For the text-containing cell, return its midpoint in [X, Y] coordinate format. 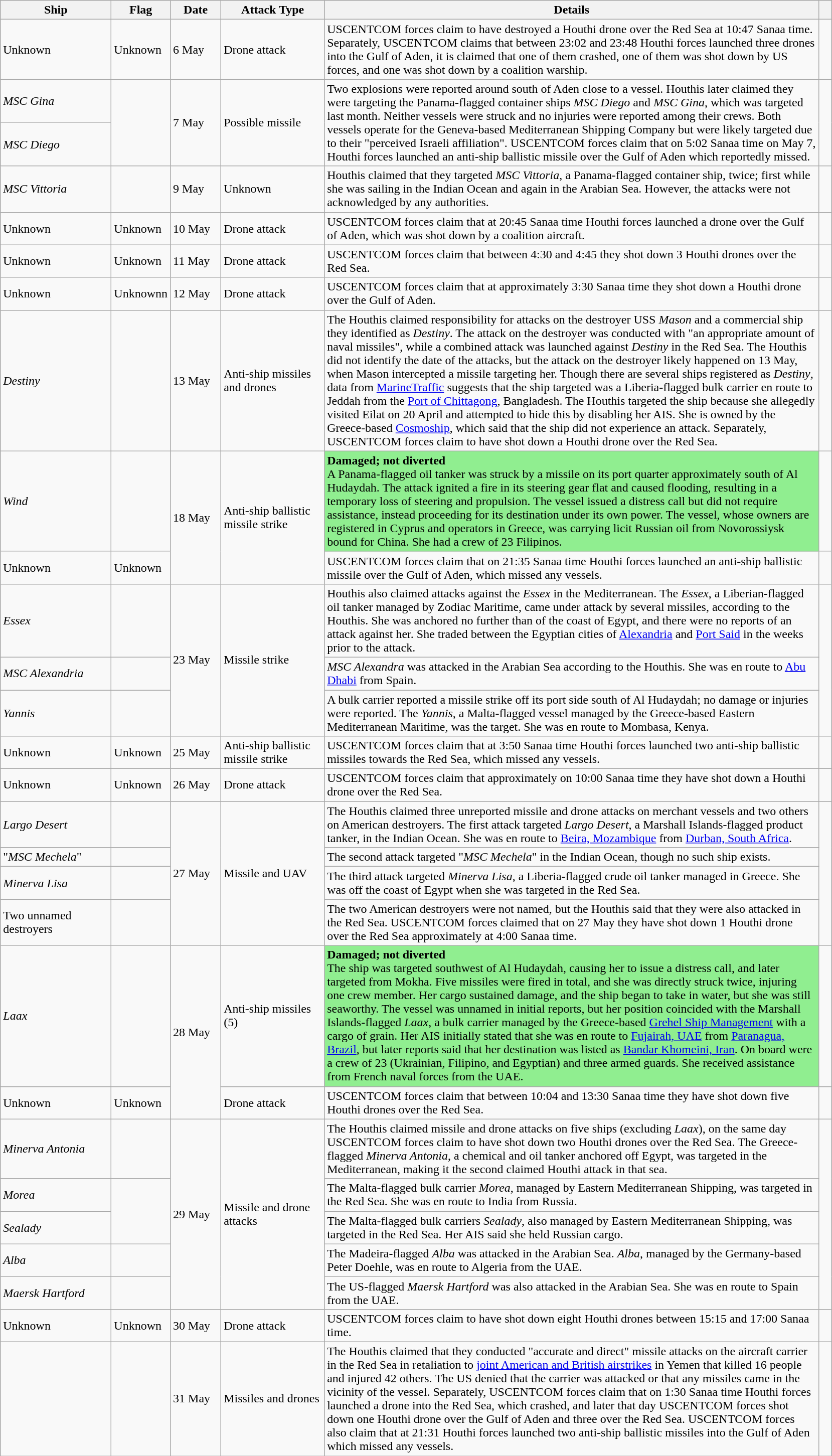
27 May [196, 874]
USCENTCOM forces claim that at 20:45 Sanaa time Houthi forces launched a drone over the Gulf of Aden, which was shot down by a coalition aircraft. [572, 229]
Morea [56, 1195]
Alba [56, 1260]
23 May [196, 660]
Anti-ship missiles (5) [273, 1016]
USCENTCOM forces claim that approximately on 10:00 Sanaa time they have shot down a Houthi drone over the Red Sea. [572, 785]
Wind [56, 501]
Missiles and drones [273, 1398]
Date [196, 10]
USCENTCOM forces claim to have shot down eight Houthi drones between 15:15 and 17:00 Sanaa time. [572, 1325]
The Madeira-flagged Alba was attacked in the Arabian Sea. Alba, managed by the Germany-based Peter Doehle, was en route to Algeria from the UAE. [572, 1260]
Details [572, 10]
Possible missile [273, 122]
18 May [196, 518]
Minerva Lisa [56, 883]
30 May [196, 1325]
The Malta-flagged bulk carrier Morea, managed by Eastern Mediterranean Shipping, was targeted in the Red Sea. She was en route to India from Russia. [572, 1195]
Missile strike [273, 660]
Flag [141, 10]
Yannis [56, 713]
Largo Desert [56, 825]
13 May [196, 380]
Laax [56, 1016]
The second attack targeted "MSC Mechela" in the Indian Ocean, though no such ship exists. [572, 857]
"MSC Mechela" [56, 857]
Unknownn [141, 294]
MSC Gina [56, 101]
USCENTCOM forces claim that at approximately 3:30 Sanaa time they shot down a Houthi drone over the Gulf of Aden. [572, 294]
Missile and UAV [273, 874]
Destiny [56, 380]
10 May [196, 229]
Ship [56, 10]
MSC Diego [56, 144]
Sealady [56, 1228]
31 May [196, 1398]
USCENTCOM forces claim that at 3:50 Sanaa time Houthi forces launched two anti-ship ballistic missiles towards the Red Sea, which missed any vessels. [572, 752]
26 May [196, 785]
Anti-ship missiles and drones [273, 380]
9 May [196, 189]
MSC Alexandria [56, 673]
USCENTCOM forces claim that between 10:04 and 13:30 Sanaa time they have shot down five Houthi drones over the Red Sea. [572, 1102]
25 May [196, 752]
MSC Vittoria [56, 189]
MSC Alexandra was attacked in the Arabian Sea according to the Houthis. She was en route to Abu Dhabi from Spain. [572, 673]
29 May [196, 1214]
Essex [56, 620]
Minerva Antonia [56, 1149]
USCENTCOM forces claim that between 4:30 and 4:45 they shot down 3 Houthi drones over the Red Sea. [572, 261]
The US-flagged Maersk Hartford was also attacked in the Arabian Sea. She was en route to Spain from the UAE. [572, 1293]
6 May [196, 49]
Missile and drone attacks [273, 1214]
28 May [196, 1032]
7 May [196, 122]
11 May [196, 261]
Attack Type [273, 10]
Two unnamed destroyers [56, 922]
12 May [196, 294]
Maersk Hartford [56, 1293]
